Scan for the cell matching the given text and deliver its [x, y] coordinate at center. 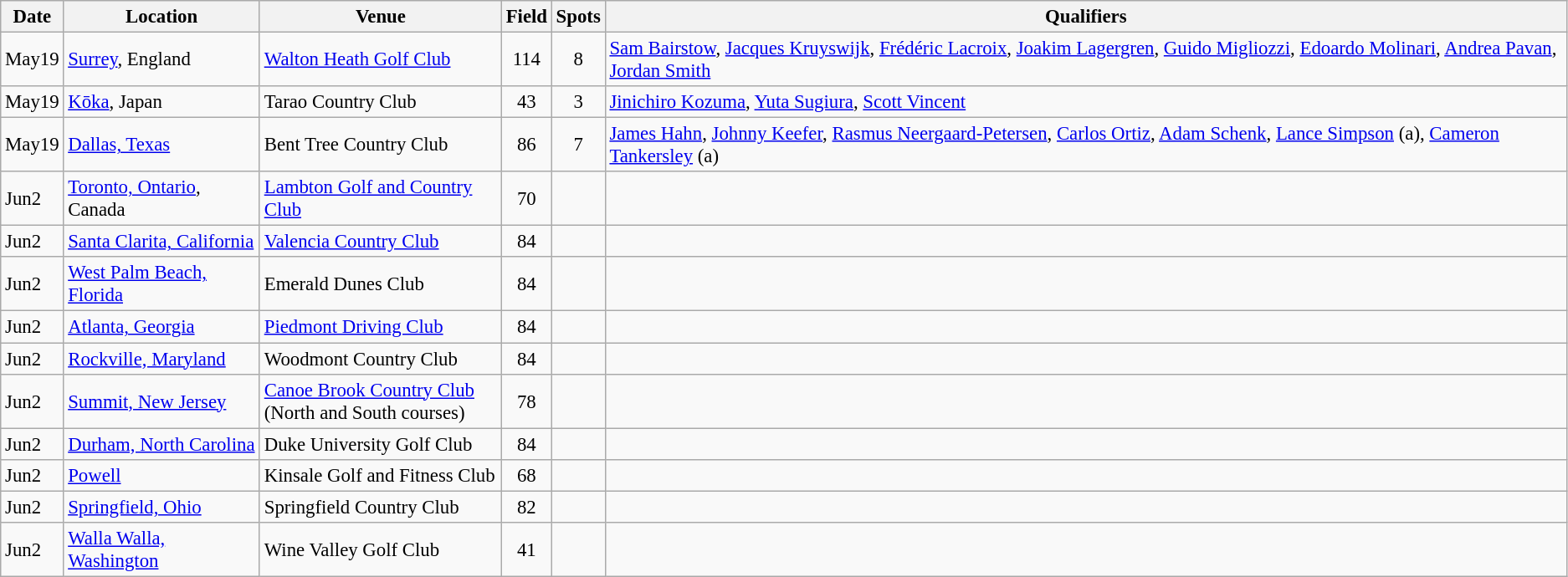
78 [526, 401]
86 [526, 146]
Valencia Country Club [380, 242]
Tarao Country Club [380, 102]
Lambton Golf and Country Club [380, 199]
Surrey, England [162, 60]
Walton Heath Golf Club [380, 60]
Jinichiro Kozuma, Yuta Sugiura, Scott Vincent [1086, 102]
Duke University Golf Club [380, 444]
Bent Tree Country Club [380, 146]
Woodmont Country Club [380, 359]
Emerald Dunes Club [380, 284]
Durham, North Carolina [162, 444]
7 [578, 146]
Date [32, 17]
West Palm Beach, Florida [162, 284]
Spots [578, 17]
43 [526, 102]
70 [526, 199]
Venue [380, 17]
Field [526, 17]
82 [526, 507]
Walla Walla, Washington [162, 550]
Location [162, 17]
Kinsale Golf and Fitness Club [380, 475]
68 [526, 475]
Wine Valley Golf Club [380, 550]
Summit, New Jersey [162, 401]
Springfield, Ohio [162, 507]
Dallas, Texas [162, 146]
8 [578, 60]
3 [578, 102]
James Hahn, Johnny Keefer, Rasmus Neergaard-Petersen, Carlos Ortiz, Adam Schenk, Lance Simpson (a), Cameron Tankersley (a) [1086, 146]
41 [526, 550]
Rockville, Maryland [162, 359]
Sam Bairstow, Jacques Kruyswijk, Frédéric Lacroix, Joakim Lagergren, Guido Migliozzi, Edoardo Molinari, Andrea Pavan, Jordan Smith [1086, 60]
Kōka, Japan [162, 102]
114 [526, 60]
Atlanta, Georgia [162, 327]
Toronto, Ontario, Canada [162, 199]
Qualifiers [1086, 17]
Piedmont Driving Club [380, 327]
Springfield Country Club [380, 507]
Powell [162, 475]
Canoe Brook Country Club(North and South courses) [380, 401]
Santa Clarita, California [162, 242]
